Output the (X, Y) coordinate of the center of the cell containing the given text.  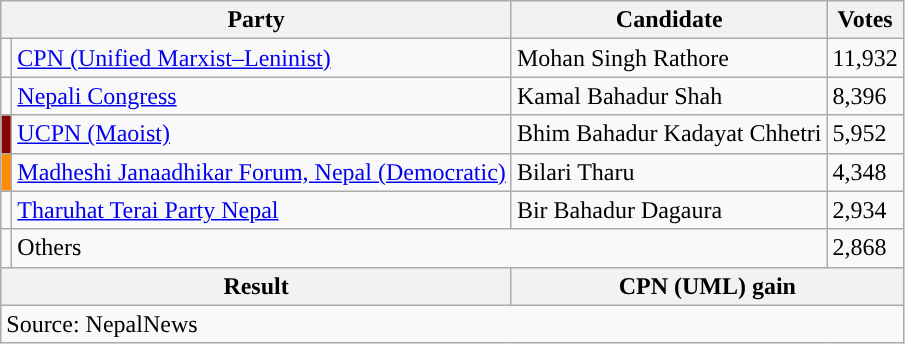
Bhim Bahadur Kadayat Chhetri (669, 134)
Result (256, 286)
UCPN (Maoist) (262, 134)
2,868 (865, 248)
Bir Bahadur Dagaura (669, 210)
CPN (UML) gain (707, 286)
2,934 (865, 210)
4,348 (865, 172)
Bilari Tharu (669, 172)
8,396 (865, 96)
Tharuhat Terai Party Nepal (262, 210)
Kamal Bahadur Shah (669, 96)
Party (256, 20)
Votes (865, 20)
Candidate (669, 20)
5,952 (865, 134)
CPN (Unified Marxist–Leninist) (262, 58)
11,932 (865, 58)
Source: NepalNews (452, 324)
Nepali Congress (262, 96)
Mohan Singh Rathore (669, 58)
Others (420, 248)
Madheshi Janaadhikar Forum, Nepal (Democratic) (262, 172)
